Detect which cell encompasses the target text, then output its [X, Y] center coordinate. 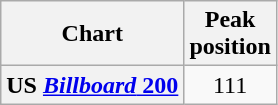
US Billboard 200 [92, 85]
111 [230, 85]
Peakposition [230, 34]
Chart [92, 34]
